Capture the cell that displays the provided text and extract its (X, Y) central coordinate. 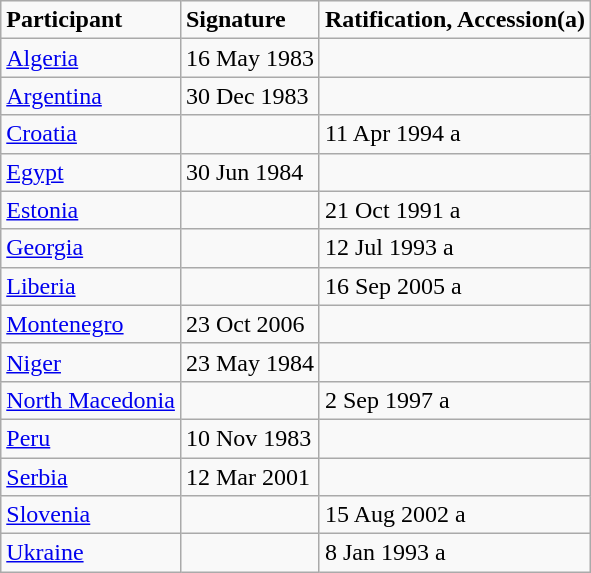
Serbia (91, 477)
Argentina (91, 96)
16 Sep 2005 a (454, 286)
Ratification, Accession(a) (454, 20)
Participant (91, 20)
Georgia (91, 248)
12 Jul 1993 a (454, 248)
Croatia (91, 134)
10 Nov 1983 (250, 438)
Liberia (91, 286)
23 May 1984 (250, 362)
23 Oct 2006 (250, 324)
21 Oct 1991 a (454, 210)
Montenegro (91, 324)
Niger (91, 362)
Egypt (91, 172)
North Macedonia (91, 400)
Algeria (91, 58)
Estonia (91, 210)
Signature (250, 20)
8 Jan 1993 a (454, 553)
2 Sep 1997 a (454, 400)
Peru (91, 438)
15 Aug 2002 a (454, 515)
30 Jun 1984 (250, 172)
11 Apr 1994 a (454, 134)
Slovenia (91, 515)
12 Mar 2001 (250, 477)
Ukraine (91, 553)
16 May 1983 (250, 58)
30 Dec 1983 (250, 96)
